Pinpoint the cell where the given text exists, returning its [x, y] midpoint coordinate. 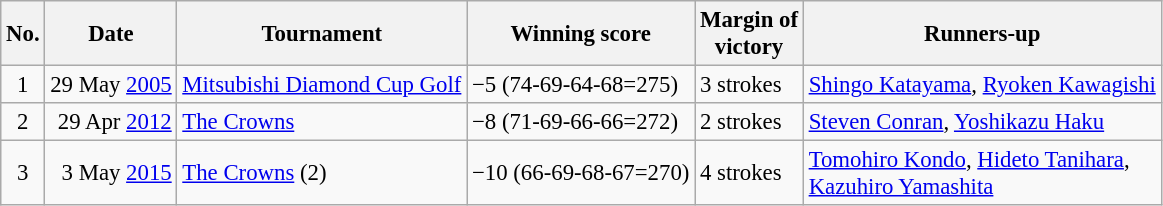
−8 (71-69-66-66=272) [581, 122]
Mitsubishi Diamond Cup Golf [322, 85]
3 strokes [750, 85]
3 [23, 174]
Tomohiro Kondo, Hideto Tanihara, Kazuhiro Yamashita [982, 174]
29 May 2005 [111, 85]
Margin ofvictory [750, 34]
−10 (66-69-68-67=270) [581, 174]
29 Apr 2012 [111, 122]
No. [23, 34]
Shingo Katayama, Ryoken Kawagishi [982, 85]
The Crowns [322, 122]
The Crowns (2) [322, 174]
2 [23, 122]
1 [23, 85]
−5 (74-69-64-68=275) [581, 85]
Winning score [581, 34]
4 strokes [750, 174]
3 May 2015 [111, 174]
Runners-up [982, 34]
Date [111, 34]
2 strokes [750, 122]
Tournament [322, 34]
Steven Conran, Yoshikazu Haku [982, 122]
